Pinpoint the cell where the given text exists, returning its [x, y] midpoint coordinate. 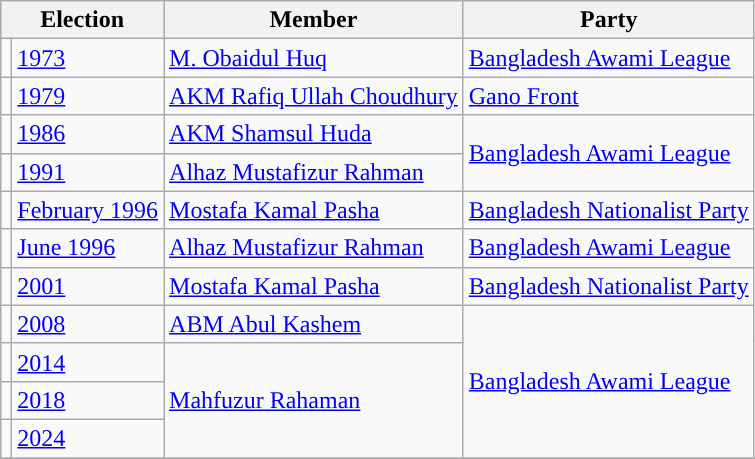
Party [608, 20]
June 1996 [88, 248]
AKM Shamsul Huda [314, 134]
AKM Rafiq Ullah Choudhury [314, 96]
1973 [88, 58]
2018 [88, 400]
Mahfuzur Rahaman [314, 400]
1986 [88, 134]
Gano Front [608, 96]
February 1996 [88, 210]
Election [82, 20]
ABM Abul Kashem [314, 324]
2014 [88, 362]
2024 [88, 438]
1991 [88, 172]
1979 [88, 96]
2008 [88, 324]
Member [314, 20]
2001 [88, 286]
M. Obaidul Huq [314, 58]
